Identify which cell holds the provided text, then report its [x, y] central coordinate. 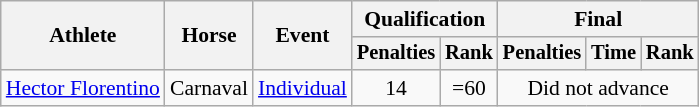
Did not advance [598, 88]
Qualification [425, 19]
Hector Florentino [83, 88]
Event [302, 36]
Carnaval [209, 88]
Final [598, 19]
Horse [209, 36]
Individual [302, 88]
Athlete [83, 36]
Time [614, 54]
14 [396, 88]
=60 [469, 88]
